Find where the given text appears and provide that cell's center as (x, y) coordinate. 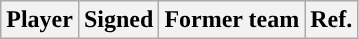
Ref. (332, 20)
Player (40, 20)
Former team (232, 20)
Signed (118, 20)
